Pinpoint the cell where the given text exists, returning its (X, Y) midpoint coordinate. 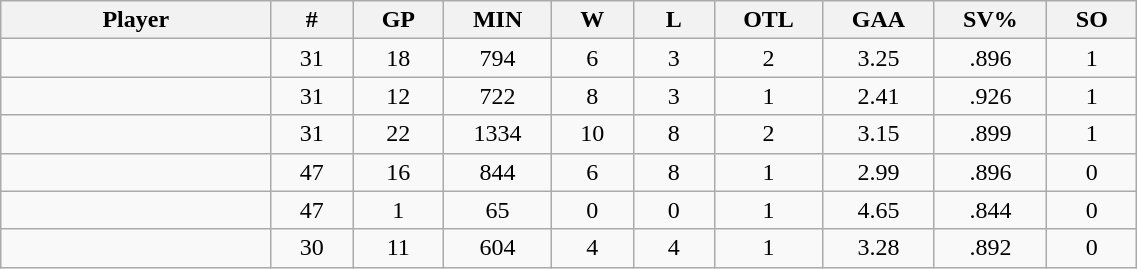
794 (498, 58)
SO (1092, 20)
16 (398, 172)
22 (398, 134)
10 (592, 134)
18 (398, 58)
W (592, 20)
12 (398, 96)
11 (398, 248)
Player (136, 20)
# (312, 20)
GP (398, 20)
844 (498, 172)
4.65 (878, 210)
MIN (498, 20)
SV% (990, 20)
2.41 (878, 96)
604 (498, 248)
1334 (498, 134)
65 (498, 210)
.844 (990, 210)
.926 (990, 96)
.892 (990, 248)
3.15 (878, 134)
.899 (990, 134)
OTL (768, 20)
3.25 (878, 58)
2.99 (878, 172)
30 (312, 248)
722 (498, 96)
GAA (878, 20)
3.28 (878, 248)
L (674, 20)
